Scan for the cell matching the given text and deliver its (x, y) coordinate at center. 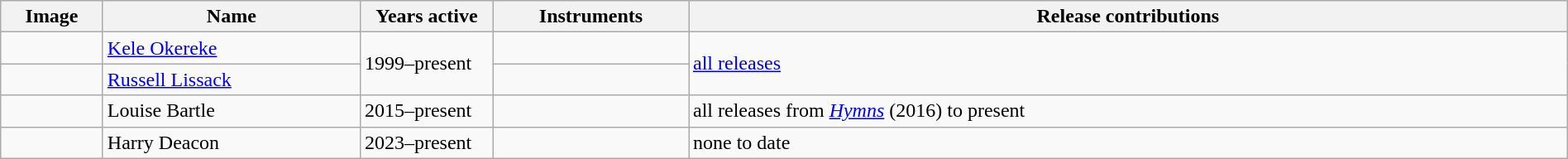
Harry Deacon (232, 142)
Kele Okereke (232, 48)
2015–present (427, 111)
Image (52, 17)
all releases from Hymns (2016) to present (1128, 111)
2023–present (427, 142)
none to date (1128, 142)
1999–present (427, 64)
Louise Bartle (232, 111)
Years active (427, 17)
Instruments (590, 17)
all releases (1128, 64)
Name (232, 17)
Russell Lissack (232, 79)
Release contributions (1128, 17)
